Determine the [X, Y] coordinate at the center of the cell enclosing the given text.  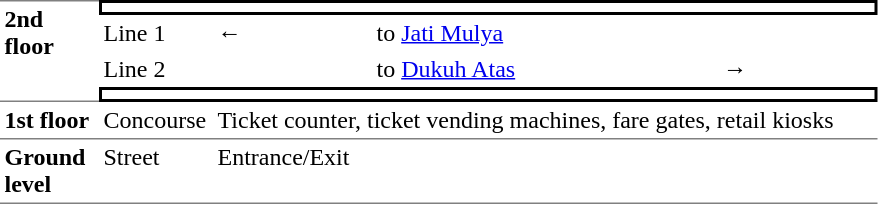
Ticket counter, ticket vending machines, fare gates, retail kiosks [545, 121]
← [292, 33]
1st floor [50, 121]
2nd floor [50, 51]
Concourse [156, 121]
to Dukuh Atas [545, 69]
Street [156, 172]
→ [798, 69]
Entrance/Exit [545, 172]
Line 1 [156, 33]
Line 2 [156, 69]
Ground level [50, 172]
to Jati Mulya [545, 33]
